Search for the cell housing the specified text and yield its (x, y) center coordinate. 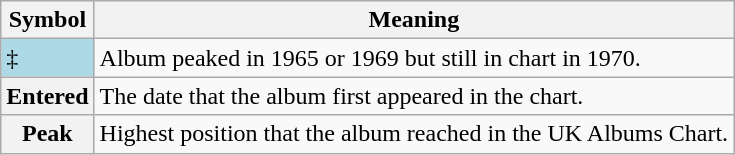
‡ (48, 58)
Entered (48, 96)
Symbol (48, 20)
Meaning (414, 20)
The date that the album first appeared in the chart. (414, 96)
Peak (48, 134)
Highest position that the album reached in the UK Albums Chart. (414, 134)
Album peaked in 1965 or 1969 but still in chart in 1970. (414, 58)
